From the cell containing the given text, extract its center point as (X, Y) coordinate. 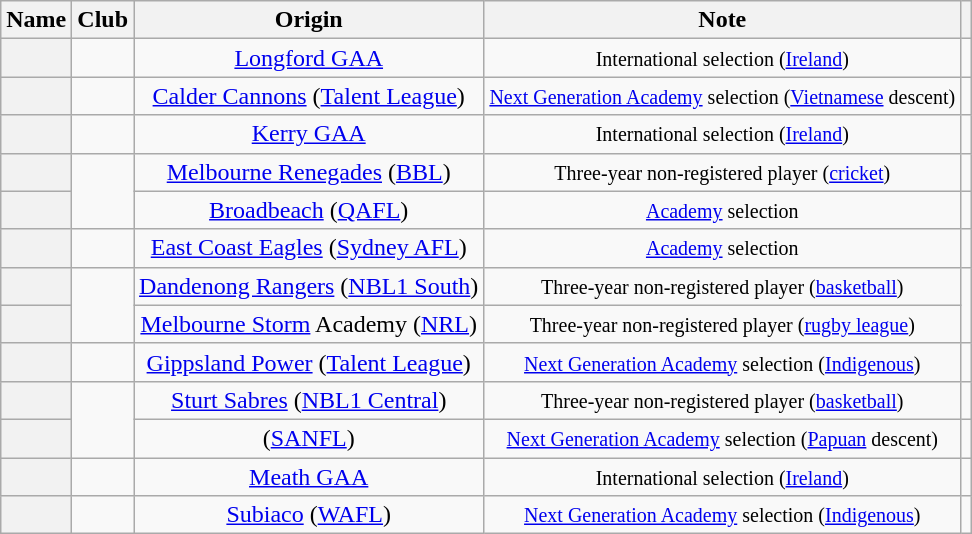
Origin (309, 20)
East Coast Eagles (Sydney AFL) (309, 248)
Name (36, 20)
Calder Cannons (Talent League) (309, 96)
Note (722, 20)
Longford GAA (309, 58)
Club (103, 20)
Next Generation Academy selection (Papuan descent) (722, 438)
Subiaco (WAFL) (309, 515)
Melbourne Storm Academy (NRL) (309, 324)
Meath GAA (309, 477)
Sturt Sabres (NBL1 Central) (309, 400)
Broadbeach (QAFL) (309, 210)
Dandenong Rangers (NBL1 South) (309, 286)
Gippsland Power (Talent League) (309, 362)
(SANFL) (309, 438)
Next Generation Academy selection (Vietnamese descent) (722, 96)
Kerry GAA (309, 134)
Three-year non-registered player (rugby league) (722, 324)
Three-year non-registered player (cricket) (722, 172)
Melbourne Renegades (BBL) (309, 172)
